Output the (X, Y) coordinate of the center of the cell containing the given text.  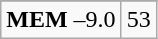
MEM –9.0 (61, 20)
53 (138, 20)
